Output the [x, y] coordinate of the center of the cell containing the given text.  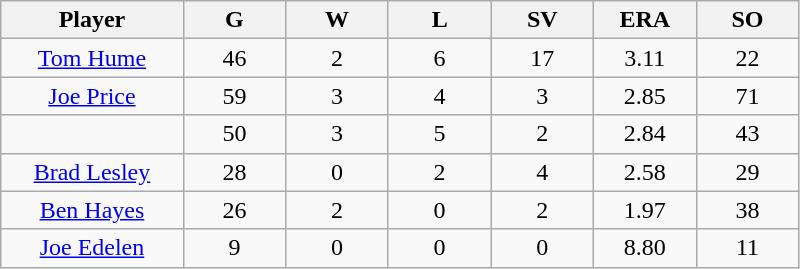
Joe Price [92, 96]
Ben Hayes [92, 210]
46 [234, 58]
5 [440, 134]
L [440, 20]
11 [748, 248]
Brad Lesley [92, 172]
ERA [646, 20]
59 [234, 96]
9 [234, 248]
71 [748, 96]
26 [234, 210]
SV [542, 20]
43 [748, 134]
2.85 [646, 96]
2.84 [646, 134]
Player [92, 20]
3.11 [646, 58]
SO [748, 20]
8.80 [646, 248]
W [338, 20]
Tom Hume [92, 58]
17 [542, 58]
50 [234, 134]
6 [440, 58]
29 [748, 172]
1.97 [646, 210]
28 [234, 172]
22 [748, 58]
G [234, 20]
Joe Edelen [92, 248]
38 [748, 210]
2.58 [646, 172]
